Return [X, Y] of the center of cell containing provided text 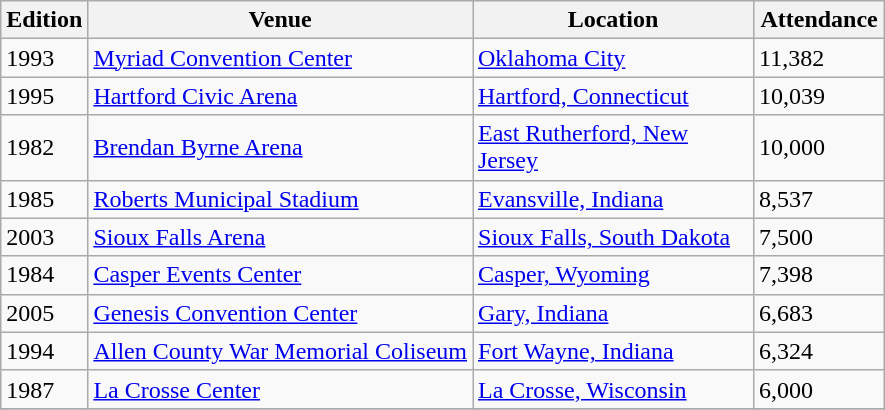
Attendance [820, 20]
6,683 [820, 313]
Oklahoma City [612, 58]
Location [612, 20]
1995 [44, 96]
La Crosse, Wisconsin [612, 389]
11,382 [820, 58]
Evansville, Indiana [612, 199]
7,398 [820, 275]
2003 [44, 237]
Sioux Falls Arena [280, 237]
6,000 [820, 389]
1987 [44, 389]
8,537 [820, 199]
Sioux Falls, South Dakota [612, 237]
1984 [44, 275]
Hartford Civic Arena [280, 96]
7,500 [820, 237]
East Rutherford, New Jersey [612, 148]
6,324 [820, 351]
10,039 [820, 96]
Brendan Byrne Arena [280, 148]
Genesis Convention Center [280, 313]
1993 [44, 58]
1985 [44, 199]
2005 [44, 313]
Edition [44, 20]
La Crosse Center [280, 389]
Hartford, Connecticut [612, 96]
10,000 [820, 148]
Venue [280, 20]
Casper, Wyoming [612, 275]
1982 [44, 148]
Fort Wayne, Indiana [612, 351]
Myriad Convention Center [280, 58]
Casper Events Center [280, 275]
Gary, Indiana [612, 313]
Allen County War Memorial Coliseum [280, 351]
1994 [44, 351]
Roberts Municipal Stadium [280, 199]
